Determine the (X, Y) coordinate at the center of the cell enclosing the given text.  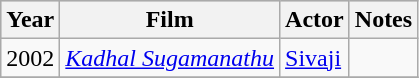
2002 (30, 58)
Year (30, 20)
Film (170, 20)
Actor (315, 20)
Kadhal Sugamanathu (170, 58)
Sivaji (315, 58)
Notes (383, 20)
